Output the (x, y) coordinate of the center of the cell containing the given text.  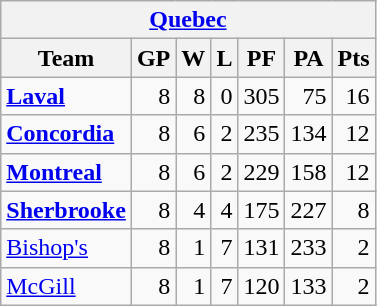
235 (262, 134)
Montreal (66, 172)
Quebec (188, 20)
Pts (354, 58)
Sherbrooke (66, 210)
16 (354, 96)
134 (308, 134)
227 (308, 210)
120 (262, 286)
McGill (66, 286)
0 (224, 96)
305 (262, 96)
PF (262, 58)
175 (262, 210)
PA (308, 58)
W (194, 58)
Concordia (66, 134)
Team (66, 58)
GP (153, 58)
133 (308, 286)
233 (308, 248)
L (224, 58)
131 (262, 248)
229 (262, 172)
75 (308, 96)
Bishop's (66, 248)
158 (308, 172)
Laval (66, 96)
